Find where the given text appears and provide that cell's center as (X, Y) coordinate. 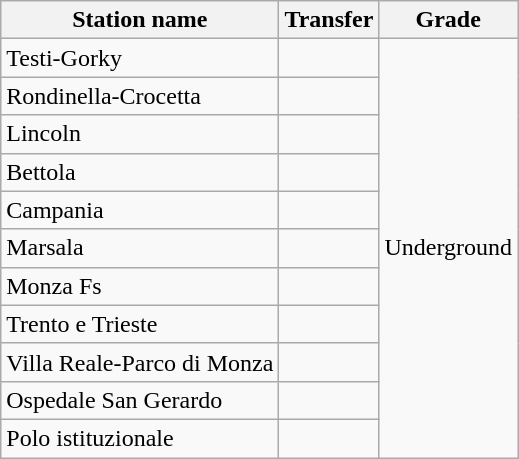
Trento e Trieste (140, 324)
Bettola (140, 172)
Rondinella-Crocetta (140, 96)
Villa Reale-Parco di Monza (140, 362)
Transfer (329, 20)
Testi-Gorky (140, 58)
Lincoln (140, 134)
Monza Fs (140, 286)
Ospedale San Gerardo (140, 400)
Underground (448, 248)
Campania (140, 210)
Grade (448, 20)
Station name (140, 20)
Polo istituzionale (140, 438)
Marsala (140, 248)
